Extract the (X, Y) coordinate from the center of the cell holding the provided text.  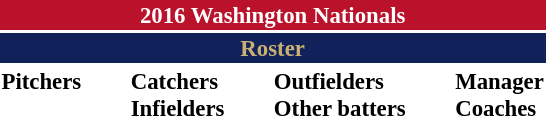
2016 Washington Nationals (272, 15)
Roster (272, 48)
